Return (X, Y) of the center of cell containing provided text 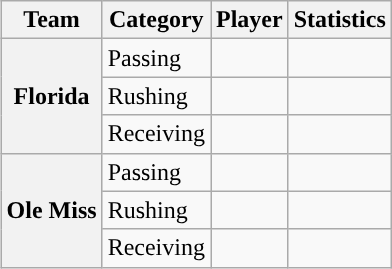
Team (52, 20)
Category (156, 20)
Player (249, 20)
Statistics (340, 20)
Ole Miss (52, 210)
Florida (52, 96)
